For the text-containing cell, return its midpoint in (x, y) coordinate format. 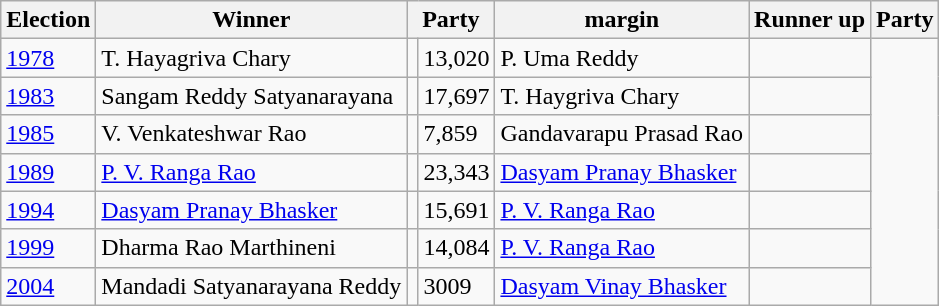
Election (48, 20)
14,084 (456, 248)
3009 (456, 286)
Dharma Rao Marthineni (252, 248)
V. Venkateshwar Rao (252, 134)
margin (622, 20)
T. Haygriva Chary (622, 96)
17,697 (456, 96)
1994 (48, 210)
1983 (48, 96)
T. Hayagriva Chary (252, 58)
7,859 (456, 134)
Sangam Reddy Satyanarayana (252, 96)
P. Uma Reddy (622, 58)
Dasyam Vinay Bhasker (622, 286)
1978 (48, 58)
Winner (252, 20)
1999 (48, 248)
2004 (48, 286)
15,691 (456, 210)
Gandavarapu Prasad Rao (622, 134)
13,020 (456, 58)
1989 (48, 172)
23,343 (456, 172)
1985 (48, 134)
Runner up (810, 20)
Mandadi Satyanarayana Reddy (252, 286)
